From the cell containing the given text, extract its center point as [X, Y] coordinate. 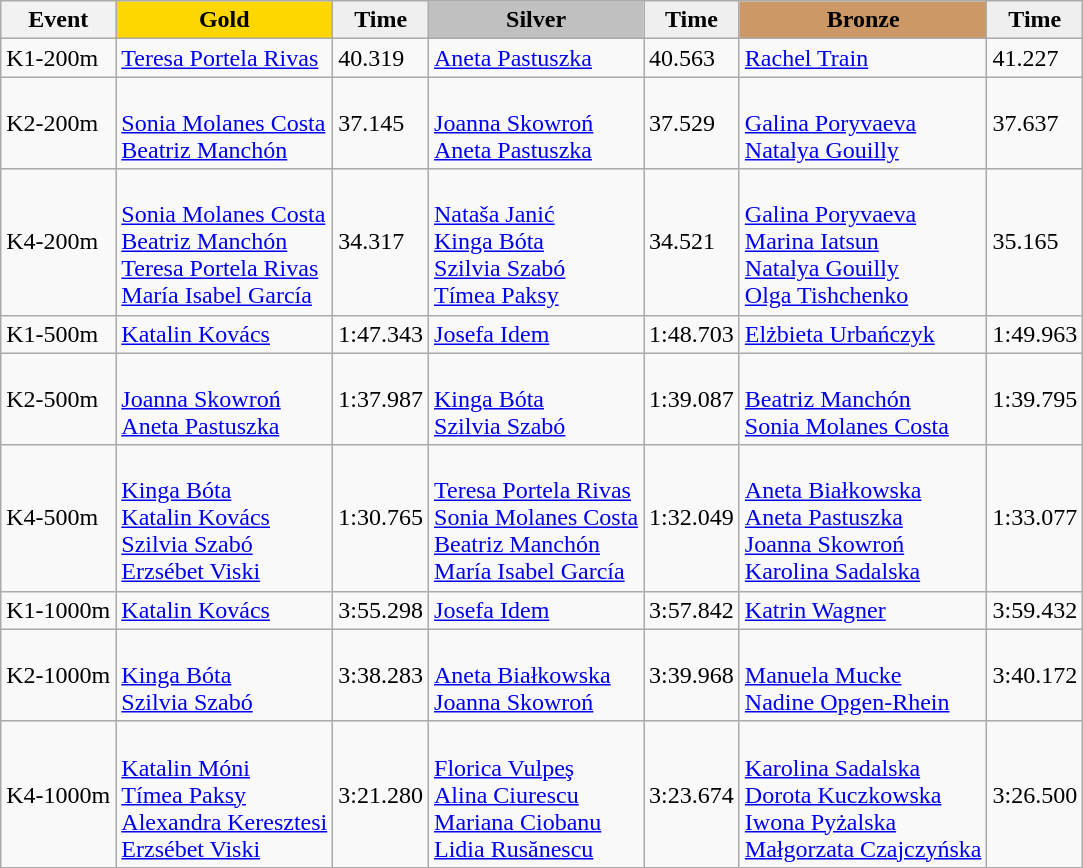
40.563 [692, 58]
K1-500m [58, 334]
Nataša JanićKinga BótaSzilvia SzabóTímea Paksy [536, 242]
Galina PoryvaevaMarina IatsunNatalya GouillyOlga Tishchenko [863, 242]
Sonia Molanes CostaBeatriz Manchón [224, 123]
Katrin Wagner [863, 610]
1:33.077 [1035, 518]
Beatriz ManchónSonia Molanes Costa [863, 399]
Rachel Train [863, 58]
Aneta Pastuszka [536, 58]
Galina PoryvaevaNatalya Gouilly [863, 123]
3:38.283 [381, 675]
Teresa Portela RivasSonia Molanes CostaBeatriz ManchónMaría Isabel García [536, 518]
1:47.343 [381, 334]
37.637 [1035, 123]
37.145 [381, 123]
K2-500m [58, 399]
Event [58, 20]
K4-1000m [58, 794]
Sonia Molanes CostaBeatriz ManchónTeresa Portela RivasMaría Isabel García [224, 242]
Aneta BiałkowskaAneta PastuszkaJoanna SkowrońKarolina Sadalska [863, 518]
34.317 [381, 242]
41.227 [1035, 58]
K2-200m [58, 123]
Silver [536, 20]
1:32.049 [692, 518]
Gold [224, 20]
Elżbieta Urbańczyk [863, 334]
3:57.842 [692, 610]
3:26.500 [1035, 794]
1:39.087 [692, 399]
1:49.963 [1035, 334]
34.521 [692, 242]
3:59.432 [1035, 610]
Aneta BiałkowskaJoanna Skowroń [536, 675]
35.165 [1035, 242]
Kinga BótaKatalin KovácsSzilvia SzabóErzsébet Viski [224, 518]
Karolina SadalskaDorota KuczkowskaIwona PyżalskaMałgorzata Czajczyńska [863, 794]
K2-1000m [58, 675]
3:40.172 [1035, 675]
3:21.280 [381, 794]
3:39.968 [692, 675]
3:23.674 [692, 794]
37.529 [692, 123]
1:37.987 [381, 399]
1:30.765 [381, 518]
3:55.298 [381, 610]
1:39.795 [1035, 399]
Florica VulpeşAlina CiurescuMariana CiobanuLidia Rusănescu [536, 794]
40.319 [381, 58]
K1-200m [58, 58]
K4-200m [58, 242]
Katalin MóniTímea PaksyAlexandra KeresztesiErzsébet Viski [224, 794]
Teresa Portela Rivas [224, 58]
K4-500m [58, 518]
1:48.703 [692, 334]
K1-1000m [58, 610]
Bronze [863, 20]
Manuela MuckeNadine Opgen-Rhein [863, 675]
